Extract the (x, y) coordinate from the center of the cell holding the provided text.  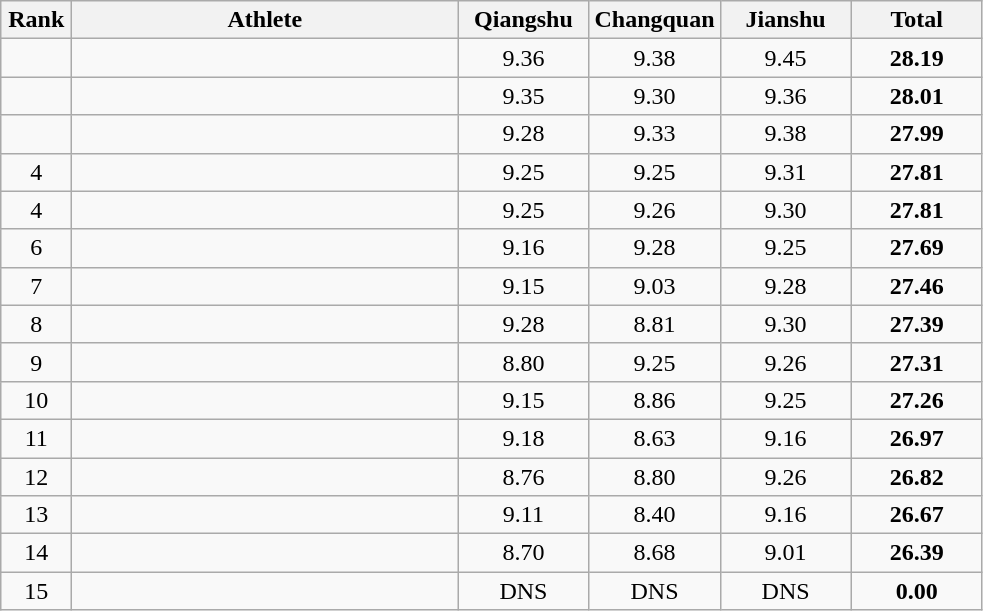
9.18 (524, 438)
Changquan (654, 20)
Rank (36, 20)
9.01 (786, 553)
10 (36, 400)
8.68 (654, 553)
7 (36, 286)
27.46 (916, 286)
Total (916, 20)
Jianshu (786, 20)
0.00 (916, 591)
9.11 (524, 515)
8.63 (654, 438)
27.69 (916, 248)
9.35 (524, 96)
9.33 (654, 134)
28.01 (916, 96)
8 (36, 324)
9.31 (786, 172)
8.86 (654, 400)
8.70 (524, 553)
8.40 (654, 515)
8.81 (654, 324)
13 (36, 515)
27.39 (916, 324)
14 (36, 553)
9.45 (786, 58)
26.39 (916, 553)
26.67 (916, 515)
6 (36, 248)
15 (36, 591)
Athlete (265, 20)
26.82 (916, 477)
27.99 (916, 134)
11 (36, 438)
9 (36, 362)
9.03 (654, 286)
28.19 (916, 58)
27.26 (916, 400)
8.76 (524, 477)
27.31 (916, 362)
12 (36, 477)
26.97 (916, 438)
Qiangshu (524, 20)
